Detect which cell encompasses the target text, then output its (X, Y) center coordinate. 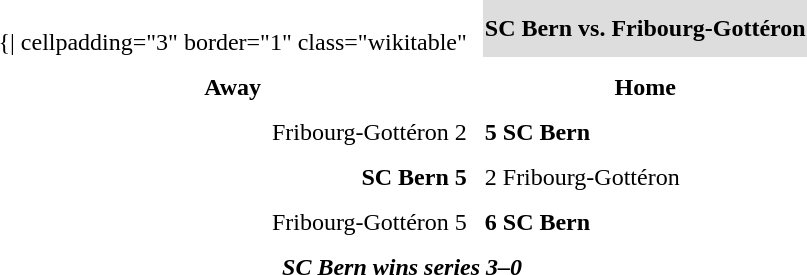
Home (645, 87)
SC Bern vs. Fribourg-Gottéron (645, 28)
5 SC Bern (645, 132)
2 Fribourg-Gottéron (645, 177)
6 SC Bern (645, 222)
